Locate the cell with the specified text and output its [x, y] center coordinate. 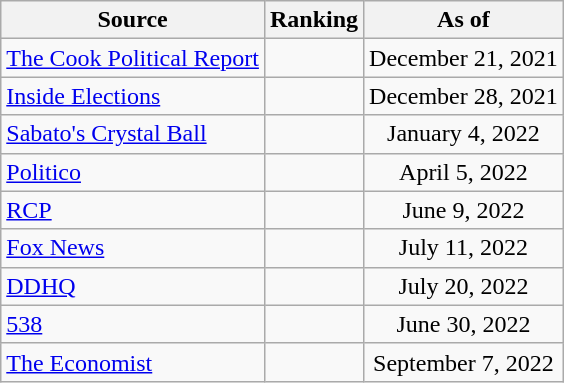
January 4, 2022 [464, 134]
The Cook Political Report [133, 58]
June 9, 2022 [464, 210]
July 11, 2022 [464, 248]
DDHQ [133, 286]
Inside Elections [133, 96]
Politico [133, 172]
December 21, 2021 [464, 58]
Source [133, 20]
Sabato's Crystal Ball [133, 134]
June 30, 2022 [464, 324]
The Economist [133, 362]
As of [464, 20]
July 20, 2022 [464, 286]
September 7, 2022 [464, 362]
RCP [133, 210]
April 5, 2022 [464, 172]
Ranking [314, 20]
December 28, 2021 [464, 96]
538 [133, 324]
Fox News [133, 248]
